Find where the given text appears and provide that cell's center as (X, Y) coordinate. 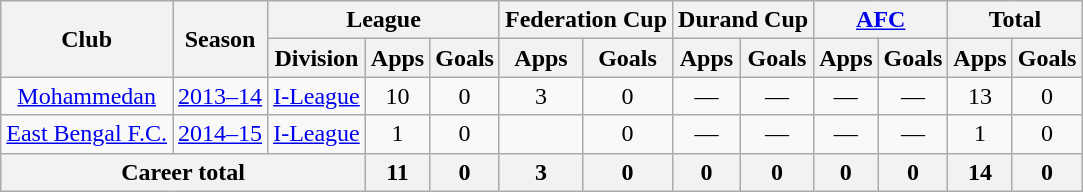
Total (1015, 20)
Career total (184, 172)
Mohammedan (87, 96)
13 (980, 96)
East Bengal F.C. (87, 134)
Club (87, 39)
League (384, 20)
Durand Cup (744, 20)
Federation Cup (586, 20)
2014–15 (220, 134)
Season (220, 39)
AFC (881, 20)
14 (980, 172)
11 (397, 172)
10 (397, 96)
2013–14 (220, 96)
Division (317, 58)
